Extract the (x, y) coordinate from the center of the cell holding the provided text.  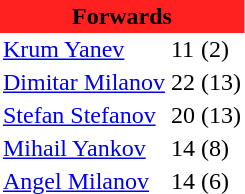
(8) (221, 148)
20 (183, 116)
Stefan Stefanov (84, 116)
Dimitar Milanov (84, 82)
Krum Yanev (84, 50)
(2) (221, 50)
22 (183, 82)
Mihail Yankov (84, 148)
11 (183, 50)
14 (183, 148)
Forwards (122, 16)
